Output the (x, y) coordinate of the center of the cell containing the given text.  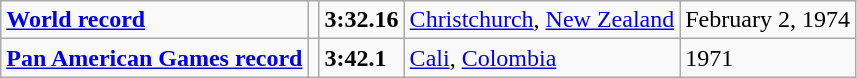
Christchurch, New Zealand (542, 20)
Cali, Colombia (542, 58)
February 2, 1974 (768, 20)
3:42.1 (362, 58)
World record (154, 20)
3:32.16 (362, 20)
Pan American Games record (154, 58)
1971 (768, 58)
